Capture the cell that displays the provided text and extract its (X, Y) central coordinate. 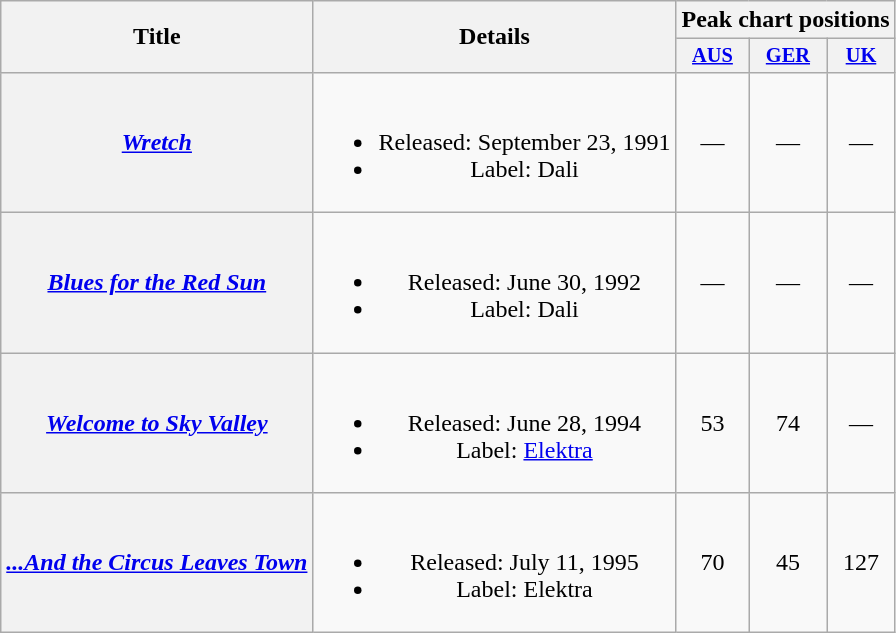
GER (788, 56)
UK (861, 56)
74 (788, 423)
Released: June 30, 1992Label: Dali (494, 283)
127 (861, 563)
Released: September 23, 1991Label: Dali (494, 142)
Released: June 28, 1994Label: Elektra (494, 423)
Details (494, 37)
Peak chart positions (786, 20)
...And the Circus Leaves Town (157, 563)
45 (788, 563)
Released: July 11, 1995Label: Elektra (494, 563)
Welcome to Sky Valley (157, 423)
53 (712, 423)
Wretch (157, 142)
70 (712, 563)
Title (157, 37)
Blues for the Red Sun (157, 283)
AUS (712, 56)
